From the cell containing the given text, extract its center point as (X, Y) coordinate. 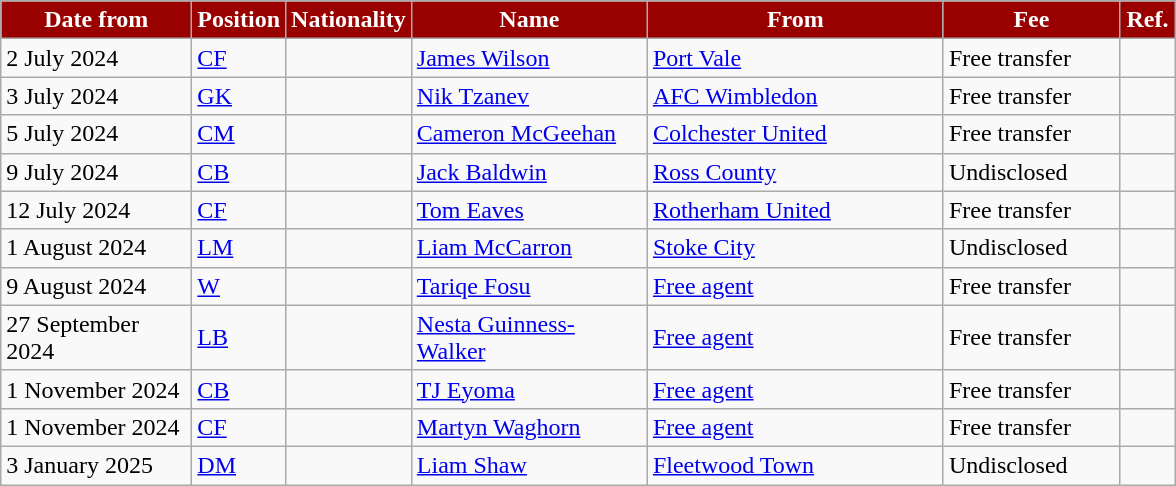
James Wilson (529, 58)
From (795, 20)
Ref. (1147, 20)
Tom Eaves (529, 210)
3 July 2024 (96, 96)
Liam McCarron (529, 248)
9 August 2024 (96, 286)
Colchester United (795, 134)
LM (239, 248)
3 January 2025 (96, 465)
2 July 2024 (96, 58)
CM (239, 134)
5 July 2024 (96, 134)
Tariqe Fosu (529, 286)
Martyn Waghorn (529, 427)
Nik Tzanev (529, 96)
AFC Wimbledon (795, 96)
W (239, 286)
Liam Shaw (529, 465)
Fee (1031, 20)
Position (239, 20)
Name (529, 20)
Jack Baldwin (529, 172)
TJ Eyoma (529, 389)
Fleetwood Town (795, 465)
Nationality (349, 20)
27 September 2024 (96, 338)
DM (239, 465)
Port Vale (795, 58)
Ross County (795, 172)
Stoke City (795, 248)
LB (239, 338)
12 July 2024 (96, 210)
1 August 2024 (96, 248)
9 July 2024 (96, 172)
Nesta Guinness-Walker (529, 338)
Date from (96, 20)
GK (239, 96)
Cameron McGeehan (529, 134)
Rotherham United (795, 210)
